Provide the (X, Y) coordinate of the cell's center where the given text is located.  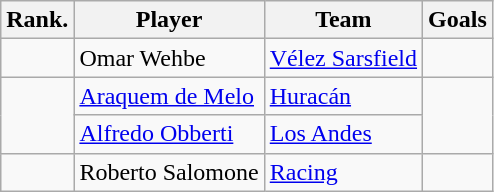
Alfredo Obberti (169, 134)
Omar Wehbe (169, 58)
Roberto Salomone (169, 172)
Los Andes (343, 134)
Player (169, 20)
Vélez Sarsfield (343, 58)
Racing (343, 172)
Rank. (38, 20)
Huracán (343, 96)
Goals (458, 20)
Team (343, 20)
Araquem de Melo (169, 96)
